From the cell containing the given text, extract its center point as [x, y] coordinate. 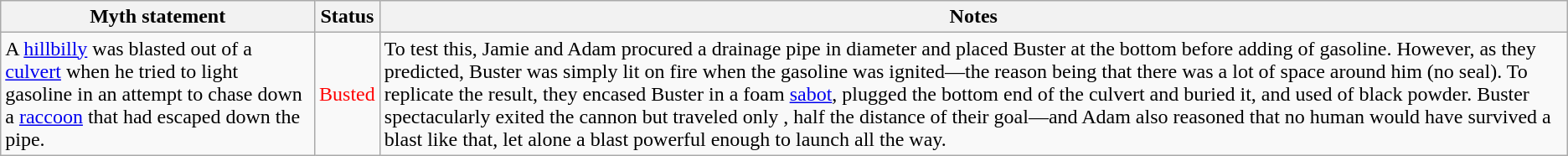
Notes [973, 17]
Busted [348, 94]
Status [348, 17]
Myth statement [157, 17]
A hillbilly was blasted out of a culvert when he tried to light gasoline in an attempt to chase down a raccoon that had escaped down the pipe. [157, 94]
